Scan for the cell matching the given text and deliver its [x, y] coordinate at center. 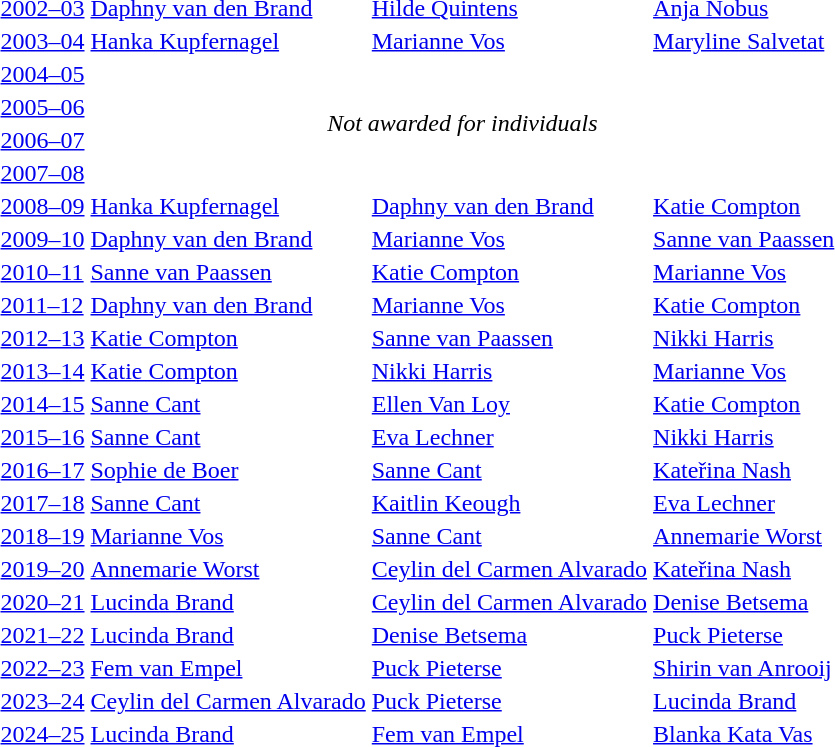
Denise Betsema [509, 635]
Nikki Harris [509, 371]
Sophie de Boer [228, 470]
Eva Lechner [509, 437]
Ellen Van Loy [509, 404]
Fem van Empel [228, 668]
Kaitlin Keough [509, 503]
Annemarie Worst [228, 569]
